Output the [x, y] coordinate of the center of the cell containing the given text.  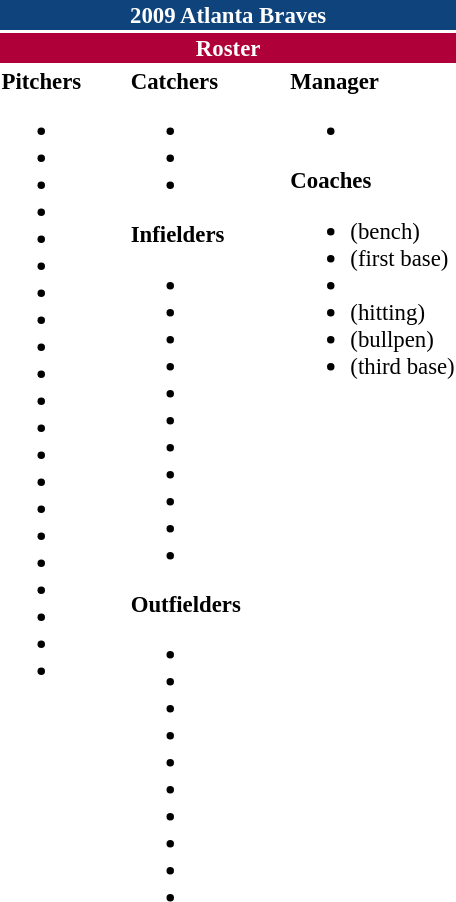
Roster [228, 48]
2009 Atlanta Braves [228, 15]
